Provide the (X, Y) coordinate of the cell's center where the given text is located.  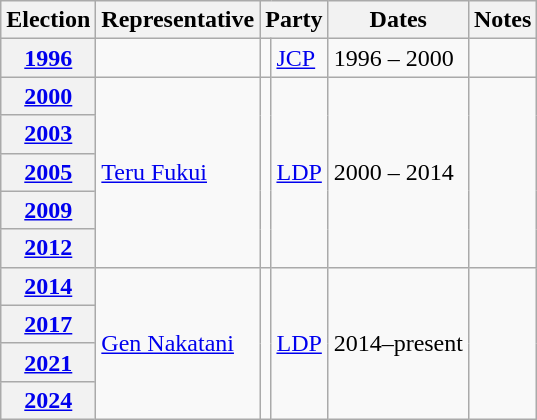
1996 – 2000 (398, 58)
2017 (48, 324)
2024 (48, 400)
2021 (48, 362)
2014–present (398, 343)
Gen Nakatani (178, 343)
2014 (48, 286)
1996 (48, 58)
2012 (48, 248)
Teru Fukui (178, 172)
Representative (178, 20)
Dates (398, 20)
2009 (48, 210)
Party (294, 20)
JCP (300, 58)
2005 (48, 172)
2003 (48, 134)
2000 (48, 96)
2000 – 2014 (398, 172)
Election (48, 20)
Notes (502, 20)
